Output the (X, Y) coordinate of the center of the cell containing the given text.  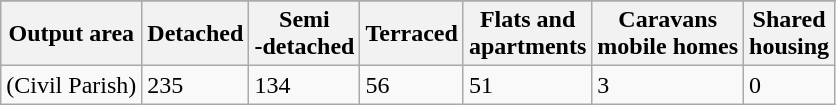
51 (527, 85)
Semi-detached (304, 34)
0 (790, 85)
Flats andapartments (527, 34)
Detached (196, 34)
134 (304, 85)
56 (412, 85)
Terraced (412, 34)
Output area (72, 34)
3 (668, 85)
235 (196, 85)
(Civil Parish) (72, 85)
Sharedhousing (790, 34)
Caravansmobile homes (668, 34)
